Identify which cell holds the provided text, then report its (x, y) central coordinate. 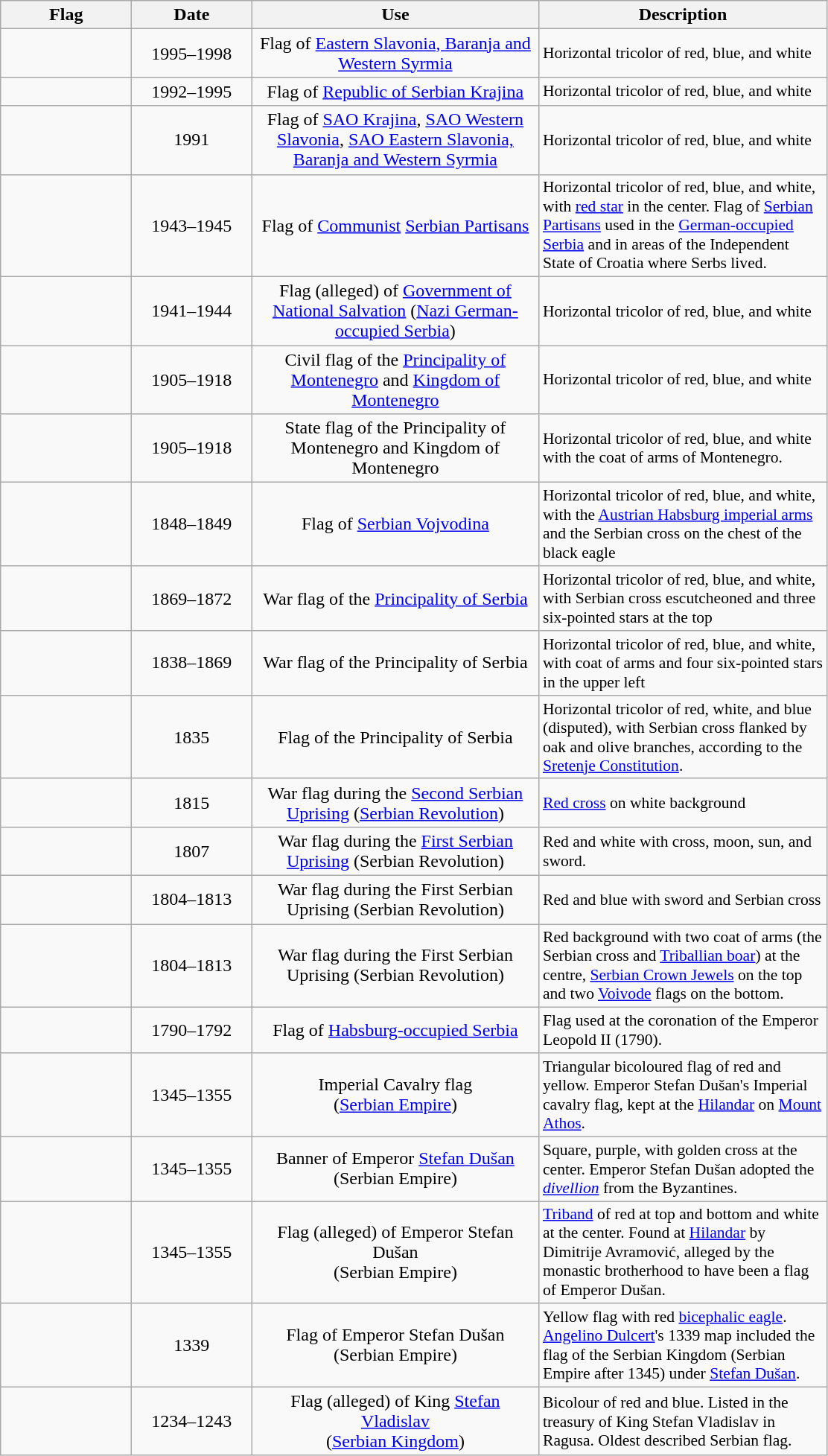
Horizontal tricolor of red, blue, and white, with coat of arms and four six-pointed stars in the upper left (683, 663)
Horizontal tricolor of red, white, and blue (disputed), with Serbian cross flanked by oak and olive branches, according to the Sretenje Constitution. (683, 737)
Red cross on white background (683, 803)
Imperial Cavalry flag(Serbian Empire) (395, 1095)
1838–1869 (192, 663)
1339 (192, 1345)
1807 (192, 851)
Flag (alleged) of King Stefan Vladislav(Serbian Kingdom) (395, 1421)
Flag (alleged) of Emperor Stefan Dušan(Serbian Empire) (395, 1252)
1991 (192, 140)
1848–1849 (192, 524)
Red and blue with sword and Serbian cross (683, 900)
Red and white with cross, moon, sun, and sword. (683, 851)
Flag (alleged) of Government of National Salvation (Nazi German-occupied Serbia) (395, 311)
Flag used at the coronation of the Emperor Leopold II (1790). (683, 1031)
Flag of Serbian Vojvodina (395, 524)
Civil flag of the Principality of Montenegro and Kingdom of Montenegro (395, 380)
Square, purple, with golden cross at the center. Emperor Stefan Dušan adopted the divellion from the Byzantines. (683, 1169)
1234–1243 (192, 1421)
Date (192, 15)
Description (683, 15)
Flag of Eastern Slavonia, Baranja and Western Syrmia (395, 54)
Banner of Emperor Stefan Dušan(Serbian Empire) (395, 1169)
1835 (192, 737)
1995–1998 (192, 54)
War flag during the Second Serbian Uprising (Serbian Revolution) (395, 803)
Triangular bicoloured flag of red and yellow. Emperor Stefan Dušan's Imperial cavalry flag, kept at the Hilandar on Mount Athos. (683, 1095)
1943–1945 (192, 226)
Use (395, 15)
1941–1944 (192, 311)
1790–1792 (192, 1031)
Flag of Habsburg-occupied Serbia (395, 1031)
Flag of SAO Krajina, SAO Western Slavonia, SAO Eastern Slavonia, Baranja and Western Syrmia (395, 140)
1869–1872 (192, 599)
1815 (192, 803)
Flag of Emperor Stefan Dušan(Serbian Empire) (395, 1345)
Horizontal tricolor of red, blue, and white, with the Austrian Habsburg imperial arms and the Serbian cross on the chest of the black eagle (683, 524)
Bicolour of red and blue. Listed in the treasury of King Stefan Vladislav in Ragusa. Oldest described Serbian flag. (683, 1421)
State flag of the Principality of Montenegro and Kingdom of Montenegro (395, 448)
Flag of Republic of Serbian Krajina (395, 92)
1992–1995 (192, 92)
Horizontal tricolor of red, blue, and white, with Serbian cross escutcheoned and three six-pointed stars at the top (683, 599)
Flag (66, 15)
Horizontal tricolor of red, blue, and white with the coat of arms of Montenegro. (683, 448)
Flag of Communist Serbian Partisans (395, 226)
Flag of the Principality of Serbia (395, 737)
